Determine the [x, y] coordinate at the center of the cell enclosing the given text.  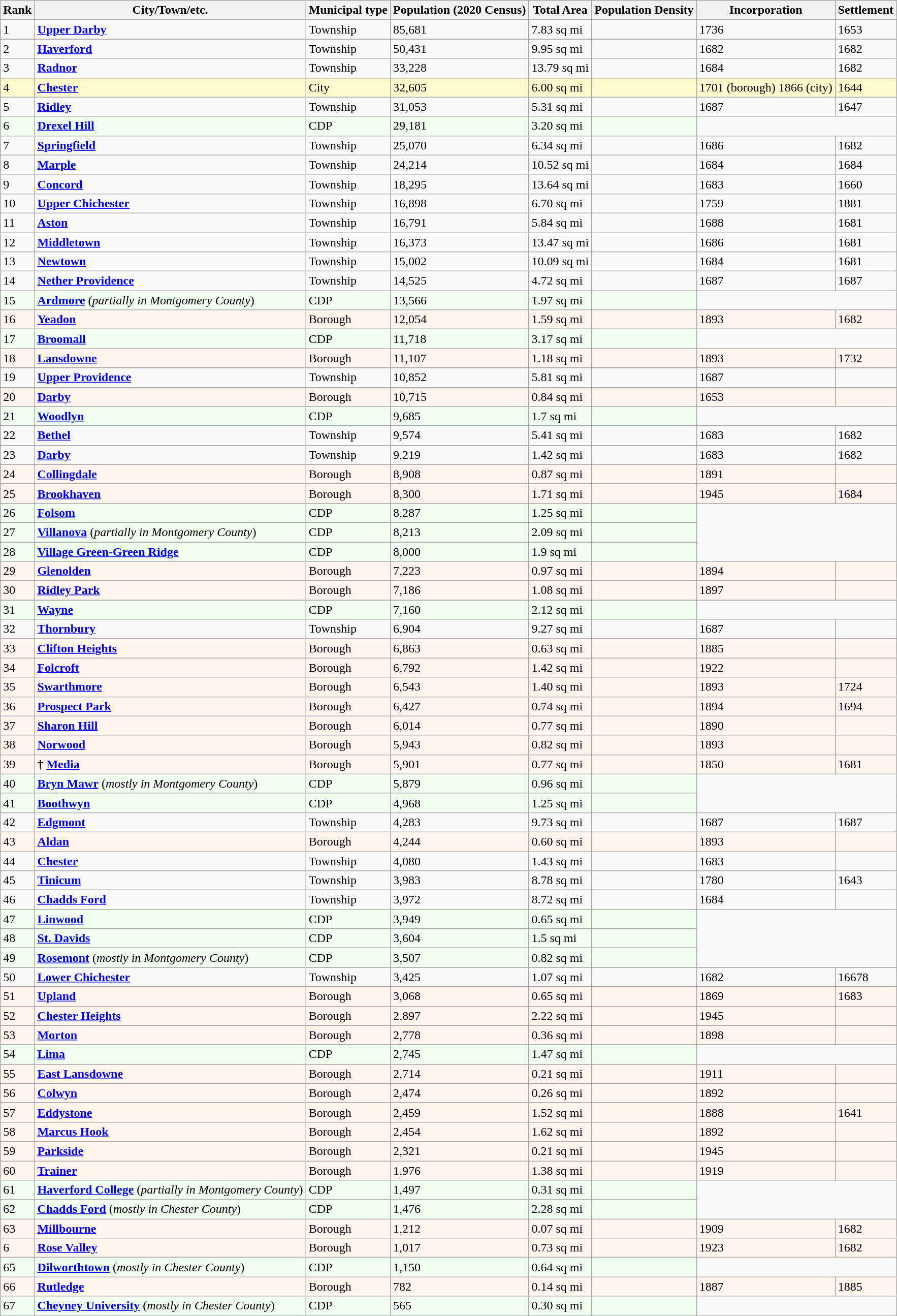
Ridley Park [170, 590]
56 [17, 1093]
7,160 [460, 610]
2,778 [460, 1035]
2,459 [460, 1112]
1.07 sq mi [560, 977]
Upper Providence [170, 378]
52 [17, 1016]
1850 [766, 764]
Village Green-Green Ridge [170, 551]
1759 [766, 203]
St. Davids [170, 938]
43 [17, 841]
Middletown [170, 242]
2.22 sq mi [560, 1016]
1,976 [460, 1170]
1,017 [460, 1248]
1922 [766, 668]
Villanova (partially in Montgomery County) [170, 532]
Upper Darby [170, 29]
1.47 sq mi [560, 1054]
1736 [766, 29]
4 [17, 87]
11 [17, 223]
33 [17, 648]
28 [17, 551]
13.47 sq mi [560, 242]
67 [17, 1306]
Population Density [644, 10]
61 [17, 1190]
6,427 [460, 706]
East Lansdowne [170, 1074]
50 [17, 977]
1890 [766, 726]
57 [17, 1112]
30 [17, 590]
City [348, 87]
Radnor [170, 68]
51 [17, 996]
9,219 [460, 455]
Springfield [170, 145]
4,244 [460, 841]
Broomall [170, 339]
1780 [766, 881]
1701 (borough) 1866 (city) [766, 87]
Parkside [170, 1151]
13,566 [460, 300]
27 [17, 532]
1887 [766, 1287]
7,186 [460, 590]
45 [17, 881]
1.08 sq mi [560, 590]
2.28 sq mi [560, 1209]
40 [17, 784]
15,002 [460, 262]
1898 [766, 1035]
City/Town/etc. [170, 10]
Folcroft [170, 668]
32 [17, 629]
44 [17, 861]
10,715 [460, 397]
Aston [170, 223]
85,681 [460, 29]
3,604 [460, 938]
Rank [17, 10]
Haverford College (partially in Montgomery County) [170, 1190]
0.84 sq mi [560, 397]
1923 [766, 1248]
5.41 sq mi [560, 435]
7.83 sq mi [560, 29]
1888 [766, 1112]
13.79 sq mi [560, 68]
32,605 [460, 87]
Lima [170, 1054]
18,295 [460, 184]
8.78 sq mi [560, 881]
60 [17, 1170]
11,107 [460, 358]
1869 [766, 996]
3,507 [460, 958]
12 [17, 242]
† Media [170, 764]
2,454 [460, 1132]
24,214 [460, 165]
10,852 [460, 378]
7 [17, 145]
3,425 [460, 977]
Drexel Hill [170, 126]
Aldan [170, 841]
Chadds Ford (mostly in Chester County) [170, 1209]
Norwood [170, 745]
10.09 sq mi [560, 262]
1.52 sq mi [560, 1112]
0.30 sq mi [560, 1306]
Concord [170, 184]
7,223 [460, 571]
1881 [866, 203]
8,287 [460, 513]
Bethel [170, 435]
0.60 sq mi [560, 841]
16,898 [460, 203]
3,949 [460, 919]
2 [17, 49]
Linwood [170, 919]
29,181 [460, 126]
12,054 [460, 320]
9.27 sq mi [560, 629]
34 [17, 668]
0.96 sq mi [560, 784]
8,000 [460, 551]
0.74 sq mi [560, 706]
21 [17, 416]
1.59 sq mi [560, 320]
Newtown [170, 262]
31 [17, 610]
Brookhaven [170, 493]
8,908 [460, 474]
10 [17, 203]
1641 [866, 1112]
1,212 [460, 1229]
4,080 [460, 861]
1919 [766, 1170]
9.73 sq mi [560, 822]
2,321 [460, 1151]
Total Area [560, 10]
13.64 sq mi [560, 184]
13 [17, 262]
565 [460, 1306]
23 [17, 455]
1909 [766, 1229]
10.52 sq mi [560, 165]
Chester Heights [170, 1016]
8 [17, 165]
782 [460, 1287]
0.14 sq mi [560, 1287]
Dilworthtown (mostly in Chester County) [170, 1267]
3,972 [460, 900]
0.73 sq mi [560, 1248]
8.72 sq mi [560, 900]
Upland [170, 996]
6.70 sq mi [560, 203]
Ardmore (partially in Montgomery County) [170, 300]
2.12 sq mi [560, 610]
1911 [766, 1074]
29 [17, 571]
Collingdale [170, 474]
54 [17, 1054]
Marcus Hook [170, 1132]
Lower Chichester [170, 977]
16678 [866, 977]
5 [17, 107]
5,901 [460, 764]
1 [17, 29]
2,745 [460, 1054]
3.20 sq mi [560, 126]
Trainer [170, 1170]
Edgmont [170, 822]
48 [17, 938]
Thornbury [170, 629]
31,053 [460, 107]
6.34 sq mi [560, 145]
Bryn Mawr (mostly in Montgomery County) [170, 784]
53 [17, 1035]
35 [17, 687]
Folsom [170, 513]
2,474 [460, 1093]
17 [17, 339]
46 [17, 900]
Marple [170, 165]
6,543 [460, 687]
Swarthmore [170, 687]
0.31 sq mi [560, 1190]
Rosemont (mostly in Montgomery County) [170, 958]
2,714 [460, 1074]
2,897 [460, 1016]
39 [17, 764]
8,300 [460, 493]
Colwyn [170, 1093]
Chadds Ford [170, 900]
Rutledge [170, 1287]
14,525 [460, 281]
5,943 [460, 745]
Ridley [170, 107]
0.26 sq mi [560, 1093]
1.71 sq mi [560, 493]
36 [17, 706]
14 [17, 281]
50,431 [460, 49]
3.17 sq mi [560, 339]
Clifton Heights [170, 648]
1660 [866, 184]
1647 [866, 107]
9.95 sq mi [560, 49]
1.40 sq mi [560, 687]
3,068 [460, 996]
1,476 [460, 1209]
Haverford [170, 49]
38 [17, 745]
25,070 [460, 145]
1.5 sq mi [560, 938]
Millbourne [170, 1229]
1,150 [460, 1267]
Glenolden [170, 571]
5.81 sq mi [560, 378]
42 [17, 822]
6,792 [460, 668]
3,983 [460, 881]
1644 [866, 87]
Cheyney University (mostly in Chester County) [170, 1306]
Tinicum [170, 881]
1897 [766, 590]
Boothwyn [170, 803]
Wayne [170, 610]
0.97 sq mi [560, 571]
Prospect Park [170, 706]
3 [17, 68]
1732 [866, 358]
9,685 [460, 416]
Morton [170, 1035]
16 [17, 320]
1724 [866, 687]
1694 [866, 706]
18 [17, 358]
4,283 [460, 822]
65 [17, 1267]
8,213 [460, 532]
20 [17, 397]
Eddystone [170, 1112]
4,968 [460, 803]
Settlement [866, 10]
62 [17, 1209]
Population (2020 Census) [460, 10]
6,904 [460, 629]
63 [17, 1229]
16,373 [460, 242]
9,574 [460, 435]
5,879 [460, 784]
Municipal type [348, 10]
0.87 sq mi [560, 474]
1.62 sq mi [560, 1132]
1688 [766, 223]
26 [17, 513]
49 [17, 958]
4.72 sq mi [560, 281]
11,718 [460, 339]
24 [17, 474]
5.84 sq mi [560, 223]
Nether Providence [170, 281]
0.63 sq mi [560, 648]
Incorporation [766, 10]
15 [17, 300]
1891 [766, 474]
55 [17, 1074]
1.43 sq mi [560, 861]
41 [17, 803]
58 [17, 1132]
Woodlyn [170, 416]
22 [17, 435]
25 [17, 493]
47 [17, 919]
19 [17, 378]
6,014 [460, 726]
6.00 sq mi [560, 87]
37 [17, 726]
1,497 [460, 1190]
66 [17, 1287]
0.07 sq mi [560, 1229]
0.64 sq mi [560, 1267]
Upper Chichester [170, 203]
1.38 sq mi [560, 1170]
6,863 [460, 648]
Sharon Hill [170, 726]
5.31 sq mi [560, 107]
Rose Valley [170, 1248]
0.36 sq mi [560, 1035]
Lansdowne [170, 358]
Yeadon [170, 320]
1.97 sq mi [560, 300]
33,228 [460, 68]
2.09 sq mi [560, 532]
1.18 sq mi [560, 358]
16,791 [460, 223]
9 [17, 184]
1643 [866, 881]
1.9 sq mi [560, 551]
59 [17, 1151]
1.7 sq mi [560, 416]
